Scan for the cell matching the given text and deliver its (X, Y) coordinate at center. 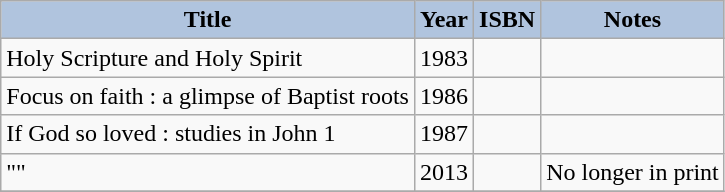
2013 (444, 172)
1983 (444, 58)
1986 (444, 96)
1987 (444, 134)
Focus on faith : a glimpse of Baptist roots (208, 96)
If God so loved : studies in John 1 (208, 134)
ISBN (508, 20)
"" (208, 172)
Notes (633, 20)
Holy Scripture and Holy Spirit (208, 58)
Year (444, 20)
Title (208, 20)
No longer in print (633, 172)
